Locate the cell with the specified text and output its (x, y) center coordinate. 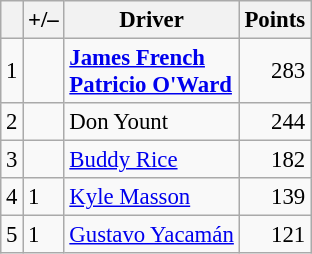
Points (274, 20)
139 (274, 197)
3 (12, 160)
Don Yount (152, 122)
Kyle Masson (152, 197)
121 (274, 235)
244 (274, 122)
+/– (44, 20)
Buddy Rice (152, 160)
James French Patricio O'Ward (152, 72)
182 (274, 160)
2 (12, 122)
Gustavo Yacamán (152, 235)
Driver (152, 20)
283 (274, 72)
4 (12, 197)
5 (12, 235)
